Return [x, y] of the center of cell containing provided text 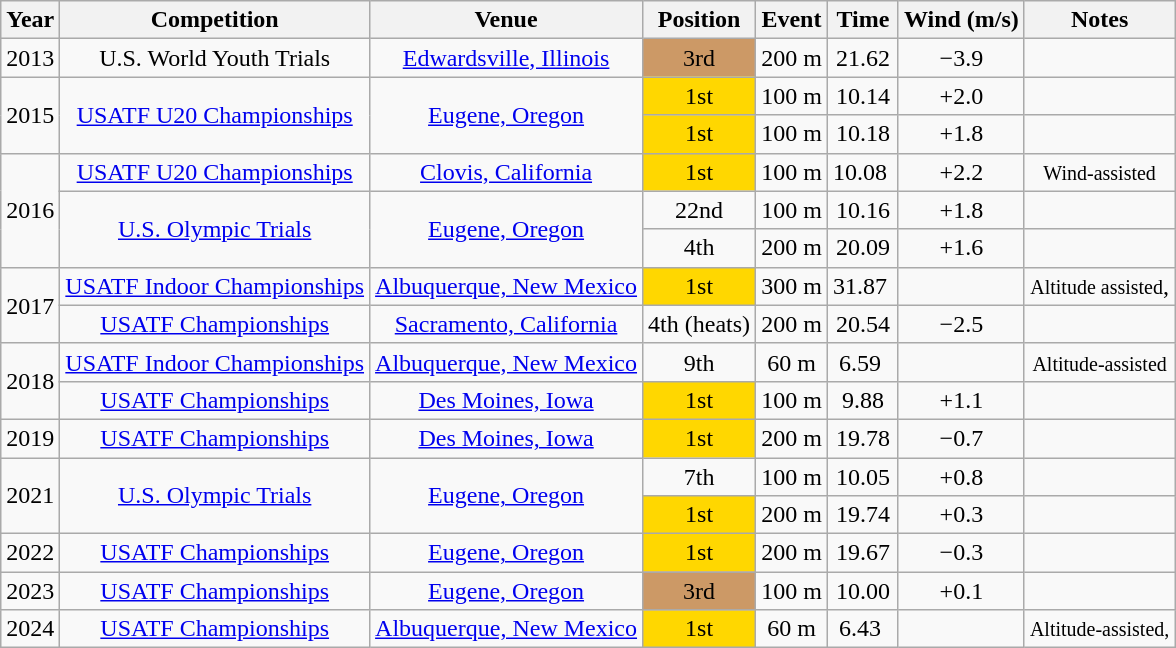
Altitude-assisted [1099, 362]
9.88 [862, 400]
+2.2 [961, 172]
2019 [30, 438]
−3.9 [961, 58]
2022 [30, 553]
6.59 [862, 362]
4th (heats) [700, 324]
31.87 [862, 286]
Competition [215, 20]
9th [700, 362]
10.08 [862, 172]
2024 [30, 629]
Position [700, 20]
22nd [700, 210]
+1.1 [961, 400]
Sacramento, California [506, 324]
+1.6 [961, 248]
10.16 [862, 210]
Venue [506, 20]
20.54 [862, 324]
Notes [1099, 20]
Time [862, 20]
21.62 [862, 58]
10.05 [862, 477]
7th [700, 477]
10.18 [862, 134]
Event [792, 20]
2021 [30, 496]
300 m [792, 286]
19.67 [862, 553]
U.S. World Youth Trials [215, 58]
Wind-assisted [1099, 172]
2017 [30, 305]
6.43 [862, 629]
−0.7 [961, 438]
19.74 [862, 515]
+0.8 [961, 477]
2023 [30, 591]
19.78 [862, 438]
20.09 [862, 248]
+0.3 [961, 515]
Year [30, 20]
Altitude assisted, [1099, 286]
−2.5 [961, 324]
10.14 [862, 96]
Edwardsville, Illinois [506, 58]
−0.3 [961, 553]
2018 [30, 381]
2013 [30, 58]
2015 [30, 115]
Altitude-assisted, [1099, 629]
+0.1 [961, 591]
2016 [30, 210]
4th [700, 248]
10.00 [862, 591]
+2.0 [961, 96]
Wind (m/s) [961, 20]
Clovis, California [506, 172]
